Output the (x, y) coordinate of the center of the cell containing the given text.  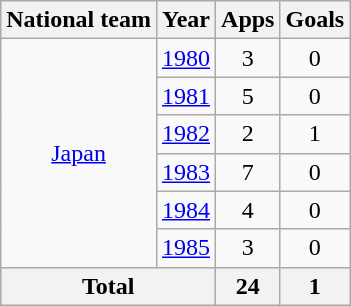
2 (248, 134)
4 (248, 210)
1984 (186, 210)
Japan (79, 153)
1982 (186, 134)
7 (248, 172)
5 (248, 96)
Total (108, 286)
1981 (186, 96)
Apps (248, 20)
24 (248, 286)
1983 (186, 172)
1985 (186, 248)
Goals (315, 20)
Year (186, 20)
National team (79, 20)
1980 (186, 58)
